Determine the (x, y) coordinate at the center of the cell enclosing the given text.  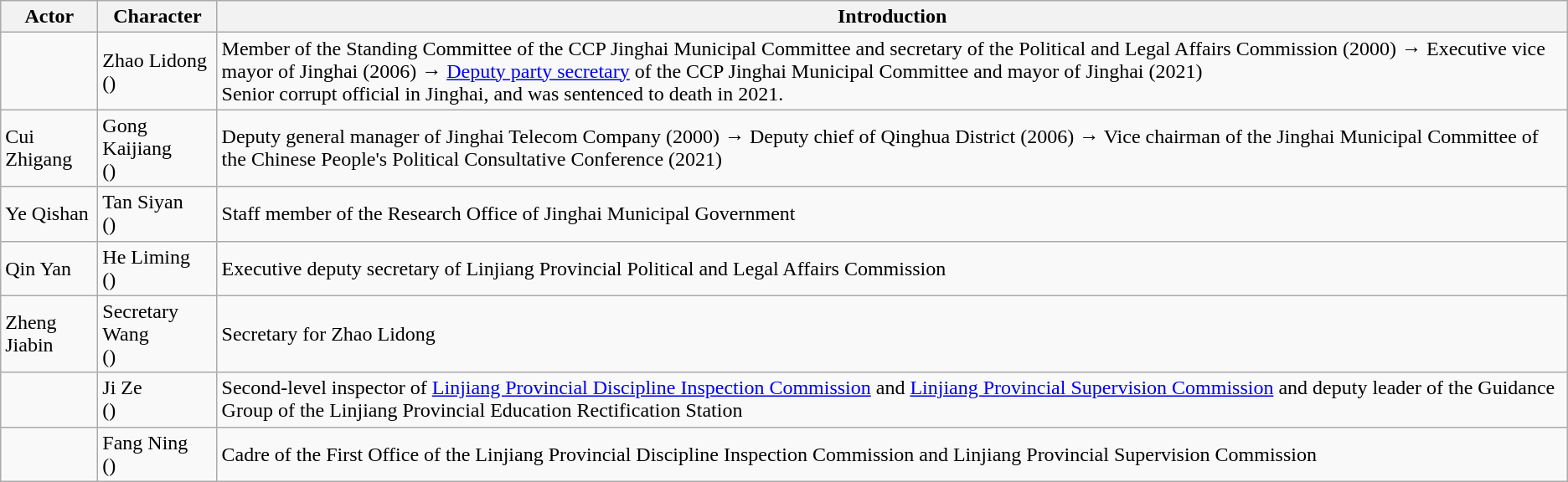
He Liming() (157, 268)
Secretary Wang() (157, 334)
Introduction (892, 17)
Cadre of the First Office of the Linjiang Provincial Discipline Inspection Commission and Linjiang Provincial Supervision Commission (892, 454)
Ji Ze() (157, 400)
Executive deputy secretary of Linjiang Provincial Political and Legal Affairs Commission (892, 268)
Fang Ning() (157, 454)
Qin Yan (49, 268)
Ye Qishan (49, 214)
Tan Siyan() (157, 214)
Zheng Jiabin (49, 334)
Zhao Lidong() (157, 71)
Gong Kaijiang() (157, 148)
Secretary for Zhao Lidong (892, 334)
Character (157, 17)
Staff member of the Research Office of Jinghai Municipal Government (892, 214)
Cui Zhigang (49, 148)
Actor (49, 17)
